Detect which cell encompasses the target text, then output its [x, y] center coordinate. 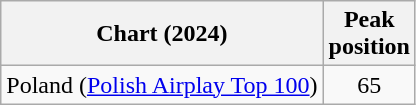
Peakposition [369, 34]
65 [369, 85]
Chart (2024) [162, 34]
Poland (Polish Airplay Top 100) [162, 85]
